Provide the [x, y] coordinate of the cell's center where the given text is located.  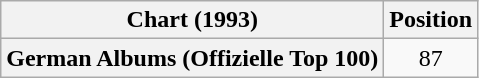
Position [431, 20]
German Albums (Offizielle Top 100) [192, 58]
87 [431, 58]
Chart (1993) [192, 20]
